Extract the (x, y) coordinate from the center of the cell holding the provided text.  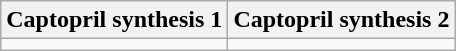
Captopril synthesis 1 (114, 20)
Captopril synthesis 2 (342, 20)
